Return (X, Y) of the center of cell containing provided text 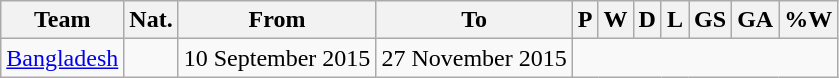
Nat. (151, 20)
D (647, 20)
Bangladesh (62, 58)
To (474, 20)
GS (710, 20)
GA (756, 20)
P (585, 20)
L (674, 20)
27 November 2015 (474, 58)
10 September 2015 (277, 58)
Team (62, 20)
From (277, 20)
W (616, 20)
%W (808, 20)
